For the text-containing cell, return its midpoint in (x, y) coordinate format. 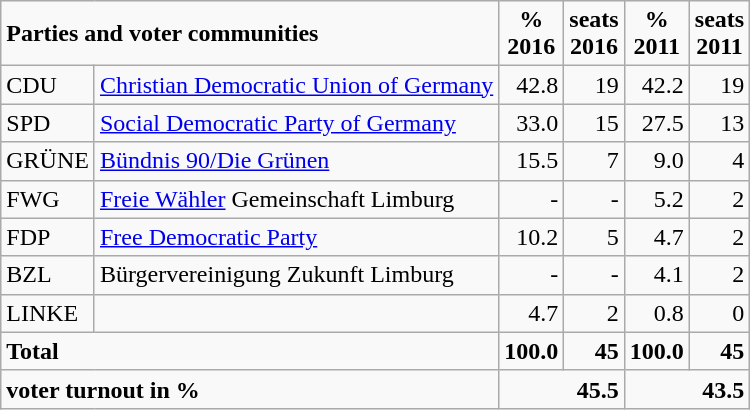
5 (594, 237)
10.2 (532, 237)
%2011 (656, 34)
FDP (48, 237)
Bürgervereinigung Zukunft Limburg (296, 275)
FWG (48, 199)
42.8 (532, 85)
GRÜNE (48, 161)
45.5 (562, 389)
LINKE (48, 313)
27.5 (656, 123)
SPD (48, 123)
15 (594, 123)
7 (594, 161)
%2016 (532, 34)
Parties and voter communities (250, 34)
4 (719, 161)
seats2011 (719, 34)
Christian Democratic Union of Germany (296, 85)
43.5 (686, 389)
BZL (48, 275)
42.2 (656, 85)
0 (719, 313)
9.0 (656, 161)
0.8 (656, 313)
13 (719, 123)
Bündnis 90/Die Grünen (296, 161)
5.2 (656, 199)
voter turnout in % (250, 389)
Total (250, 351)
Freie Wähler Gemeinschaft Limburg (296, 199)
15.5 (532, 161)
Social Democratic Party of Germany (296, 123)
CDU (48, 85)
4.1 (656, 275)
33.0 (532, 123)
seats2016 (594, 34)
Free Democratic Party (296, 237)
